Output the [x, y] coordinate of the center of the cell containing the given text.  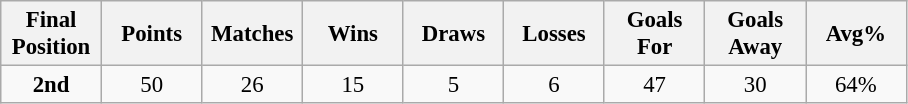
5 [454, 85]
26 [252, 85]
50 [152, 85]
Wins [354, 34]
Matches [252, 34]
Avg% [856, 34]
Points [152, 34]
Goals For [654, 34]
Losses [554, 34]
2nd [52, 85]
64% [856, 85]
Goals Away [756, 34]
Draws [454, 34]
6 [554, 85]
47 [654, 85]
Final Position [52, 34]
30 [756, 85]
15 [354, 85]
